Return [X, Y] of the center of cell containing provided text 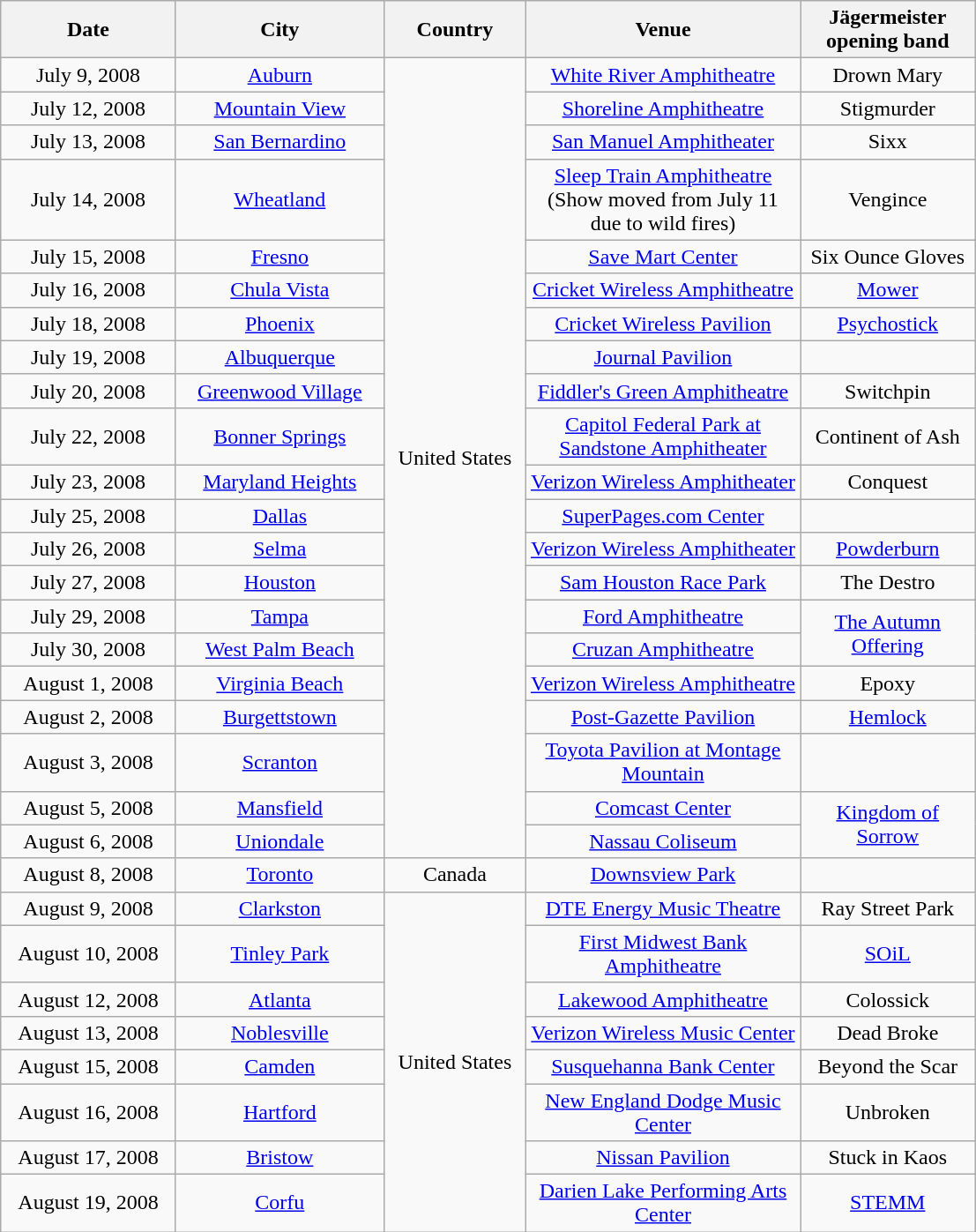
STEMM [889, 1203]
August 16, 2008 [88, 1111]
Cricket Wireless Pavilion [663, 324]
Drown Mary [889, 75]
Continent of Ash [889, 436]
August 3, 2008 [88, 762]
New England Dodge Music Center [663, 1111]
Sixx [889, 142]
Shoreline Amphitheatre [663, 108]
Downsview Park [663, 875]
Burgettstown [279, 717]
Unbroken [889, 1111]
Jägermeister opening band [889, 30]
Switchpin [889, 391]
City [279, 30]
Sam Houston Race Park [663, 583]
August 13, 2008 [88, 1033]
August 6, 2008 [88, 841]
Lakewood Amphitheatre [663, 999]
Albuquerque [279, 357]
Tinley Park [279, 954]
Camden [279, 1066]
August 1, 2008 [88, 683]
Canada [455, 875]
Bristow [279, 1158]
July 23, 2008 [88, 482]
Dallas [279, 516]
Stuck in Kaos [889, 1158]
Toronto [279, 875]
August 12, 2008 [88, 999]
Clarkston [279, 908]
Stigmurder [889, 108]
Kingdom of Sorrow [889, 825]
Greenwood Village [279, 391]
Epoxy [889, 683]
Venue [663, 30]
Conquest [889, 482]
Virginia Beach [279, 683]
July 12, 2008 [88, 108]
Date [88, 30]
July 29, 2008 [88, 616]
White River Amphitheatre [663, 75]
July 9, 2008 [88, 75]
August 9, 2008 [88, 908]
Hemlock [889, 717]
Mower [889, 290]
Auburn [279, 75]
Uniondale [279, 841]
July 16, 2008 [88, 290]
July 14, 2008 [88, 199]
Darien Lake Performing Arts Center [663, 1203]
San Bernardino [279, 142]
Capitol Federal Park at Sandstone Amphitheater [663, 436]
Powderburn [889, 549]
San Manuel Amphitheater [663, 142]
Six Ounce Gloves [889, 257]
Fresno [279, 257]
Phoenix [279, 324]
Wheatland [279, 199]
Save Mart Center [663, 257]
Toyota Pavilion at Montage Mountain [663, 762]
SOiL [889, 954]
Maryland Heights [279, 482]
July 22, 2008 [88, 436]
Psychostick [889, 324]
Sleep Train Amphitheatre (Show moved from July 11 due to wild fires) [663, 199]
West Palm Beach [279, 650]
July 15, 2008 [88, 257]
First Midwest Bank Amphitheatre [663, 954]
Chula Vista [279, 290]
Cruzan Amphitheatre [663, 650]
Beyond the Scar [889, 1066]
DTE Energy Music Theatre [663, 908]
Comcast Center [663, 808]
Colossick [889, 999]
August 8, 2008 [88, 875]
Scranton [279, 762]
Vengince [889, 199]
Nissan Pavilion [663, 1158]
Fiddler's Green Amphitheatre [663, 391]
August 19, 2008 [88, 1203]
Tampa [279, 616]
Mountain View [279, 108]
Corfu [279, 1203]
Country [455, 30]
July 25, 2008 [88, 516]
Noblesville [279, 1033]
July 27, 2008 [88, 583]
July 26, 2008 [88, 549]
Ford Amphitheatre [663, 616]
Nassau Coliseum [663, 841]
July 20, 2008 [88, 391]
August 10, 2008 [88, 954]
Atlanta [279, 999]
The Destro [889, 583]
The Autumn Offering [889, 633]
August 5, 2008 [88, 808]
Journal Pavilion [663, 357]
Susquehanna Bank Center [663, 1066]
Verizon Wireless Amphitheatre [663, 683]
Bonner Springs [279, 436]
Ray Street Park [889, 908]
Verizon Wireless Music Center [663, 1033]
July 18, 2008 [88, 324]
July 30, 2008 [88, 650]
Hartford [279, 1111]
August 17, 2008 [88, 1158]
July 19, 2008 [88, 357]
Houston [279, 583]
Cricket Wireless Amphitheatre [663, 290]
August 15, 2008 [88, 1066]
Post-Gazette Pavilion [663, 717]
July 13, 2008 [88, 142]
Selma [279, 549]
August 2, 2008 [88, 717]
SuperPages.com Center [663, 516]
Dead Broke [889, 1033]
Mansfield [279, 808]
